Find where the given text appears and provide that cell's center as (x, y) coordinate. 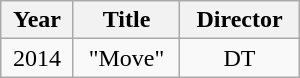
Year (38, 20)
"Move" (126, 58)
2014 (38, 58)
Director (240, 20)
DT (240, 58)
Title (126, 20)
